Pinpoint the cell where the given text exists, returning its (X, Y) midpoint coordinate. 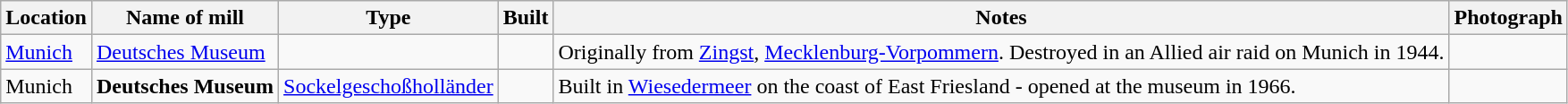
Notes (1001, 18)
Photograph (1508, 18)
Built in Wiesedermeer on the coast of East Friesland - opened at the museum in 1966. (1001, 86)
Location (46, 18)
Built (526, 18)
Sockelgeschoßholländer (389, 86)
Type (389, 18)
Name of mill (184, 18)
Originally from Zingst, Mecklenburg-Vorpommern. Destroyed in an Allied air raid on Munich in 1944. (1001, 52)
